Scan for the cell matching the given text and deliver its (X, Y) coordinate at center. 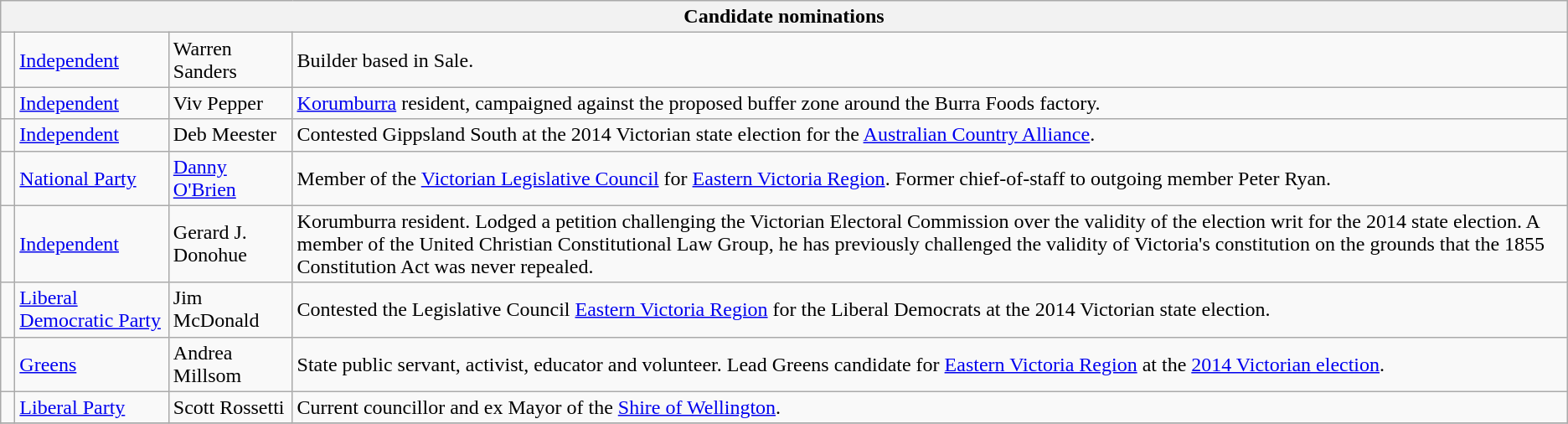
Greens (92, 364)
Liberal Party (92, 407)
Warren Sanders (230, 60)
State public servant, activist, educator and volunteer. Lead Greens candidate for Eastern Victoria Region at the 2014 Victorian election. (930, 364)
Danny O'Brien (230, 178)
Member of the Victorian Legislative Council for Eastern Victoria Region. Former chief-of-staff to outgoing member Peter Ryan. (930, 178)
National Party (92, 178)
Deb Meester (230, 135)
Liberal Democratic Party (92, 310)
Contested the Legislative Council Eastern Victoria Region for the Liberal Democrats at the 2014 Victorian state election. (930, 310)
Contested Gippsland South at the 2014 Victorian state election for the Australian Country Alliance. (930, 135)
Andrea Millsom (230, 364)
Jim McDonald (230, 310)
Builder based in Sale. (930, 60)
Korumburra resident, campaigned against the proposed buffer zone around the Burra Foods factory. (930, 103)
Viv Pepper (230, 103)
Gerard J. Donohue (230, 244)
Candidate nominations (784, 17)
Scott Rossetti (230, 407)
Current councillor and ex Mayor of the Shire of Wellington. (930, 407)
